From the cell containing the given text, extract its center point as (X, Y) coordinate. 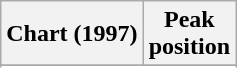
Peakposition (189, 34)
Chart (1997) (72, 34)
